Detect which cell encompasses the target text, then output its (X, Y) center coordinate. 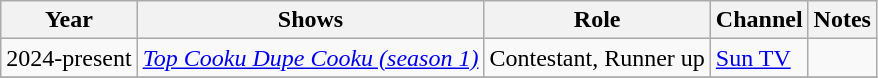
Role (597, 20)
Year (69, 20)
Channel (759, 20)
Shows (310, 20)
Sun TV (759, 58)
Notes (842, 20)
Top Cooku Dupe Cooku (season 1) (310, 58)
Contestant, Runner up (597, 58)
2024-present (69, 58)
